Search for the cell housing the specified text and yield its [X, Y] center coordinate. 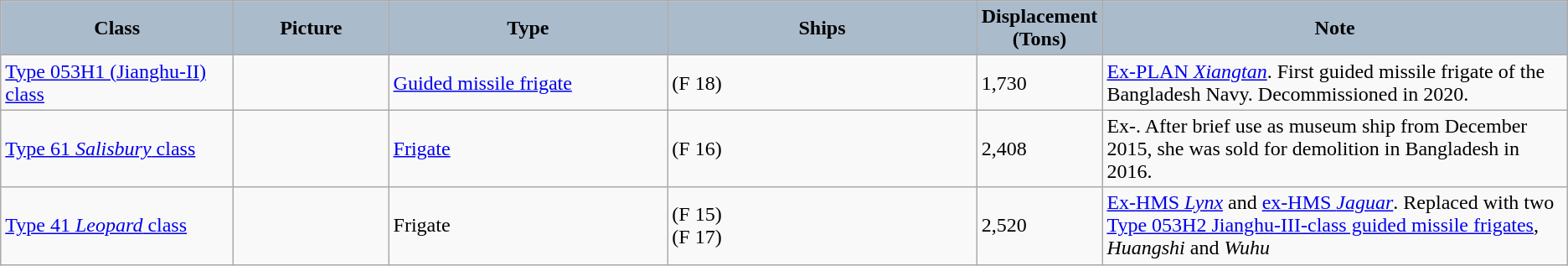
Type 053H1 (Jianghu-II) class [117, 82]
Type [528, 29]
Note [1335, 29]
Picture [312, 29]
(F 16) [823, 149]
2,520 [1039, 226]
2,408 [1039, 149]
Displacement (Tons) [1039, 29]
Guided missile frigate [528, 82]
Ex-. After brief use as museum ship from December 2015, she was sold for demolition in Bangladesh in 2016. [1335, 149]
Ex-PLAN Xiangtan. First guided missile frigate of the Bangladesh Navy. Decommissioned in 2020. [1335, 82]
Ships [823, 29]
(F 18) [823, 82]
Type 41 Leopard class [117, 226]
1,730 [1039, 82]
Ex-HMS Lynx and ex-HMS Jaguar. Replaced with two Type 053H2 Jianghu-III-class guided missile frigates, Huangshi and Wuhu [1335, 226]
Class [117, 29]
(F 15) (F 17) [823, 226]
Type 61 Salisbury class [117, 149]
